Return [X, Y] of the center of cell containing provided text 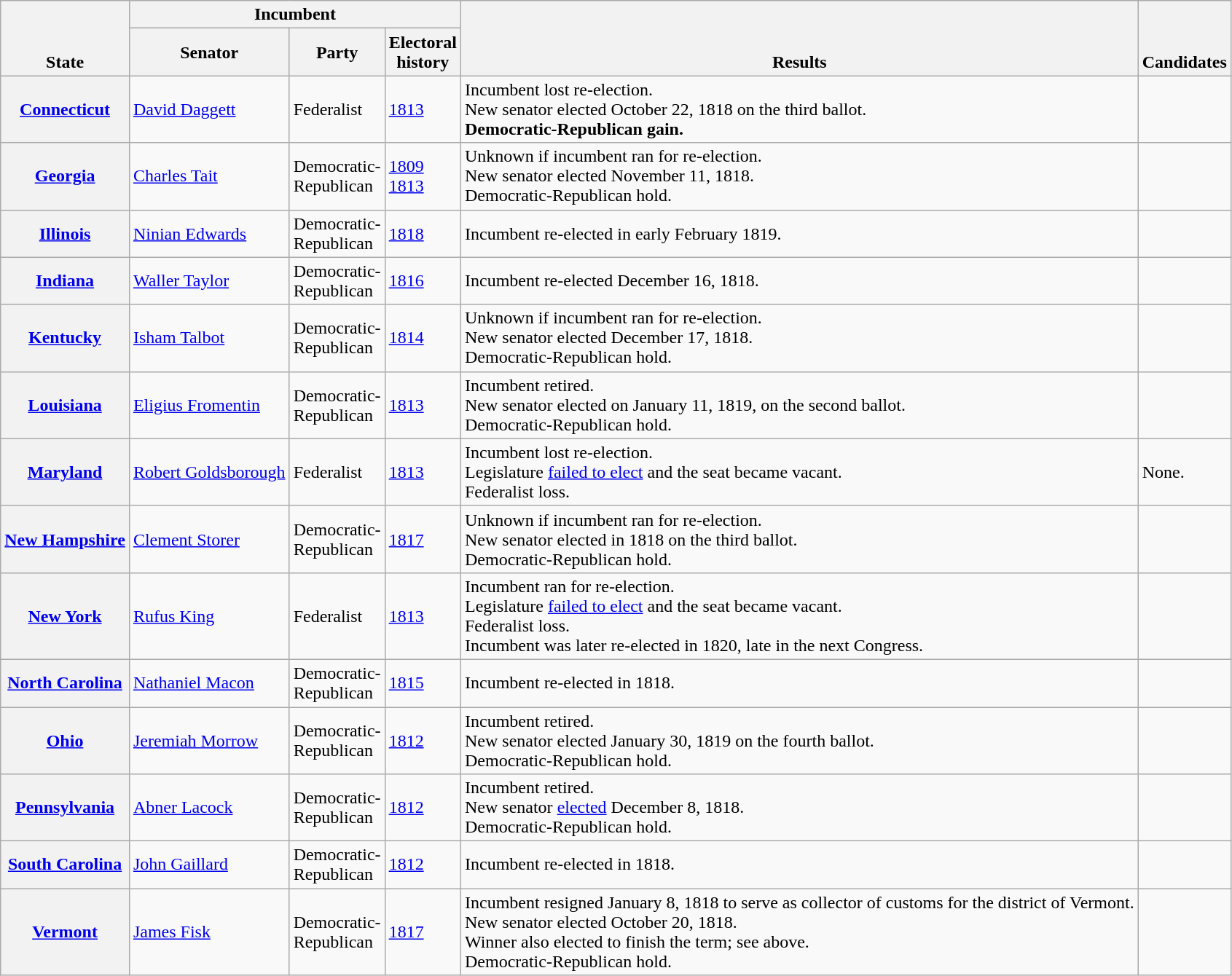
South Carolina [66, 865]
Pennsylvania [66, 808]
Incumbent retired.New senator elected on January 11, 1819, on the second ballot.Democratic-Republican hold. [799, 405]
Isham Talbot [209, 338]
Unknown if incumbent ran for re-election.New senator elected in 1818 on the third ballot.Democratic-Republican hold. [799, 539]
Kentucky [66, 338]
Incumbent re-elected in early February 1819. [799, 233]
Illinois [66, 233]
Ohio [66, 740]
Louisiana [66, 405]
Robert Goldsborough [209, 472]
1818 [423, 233]
Unknown if incumbent ran for re-election.New senator elected November 11, 1818.Democratic-Republican hold. [799, 176]
Incumbent retired.New senator elected January 30, 1819 on the fourth ballot.Democratic-Republican hold. [799, 740]
Electoralhistory [423, 52]
Senator [209, 52]
Abner Lacock [209, 808]
New Hampshire [66, 539]
Waller Taylor [209, 281]
Candidates [1185, 38]
Clement Storer [209, 539]
Eligius Fromentin [209, 405]
Incumbent retired.New senator elected December 8, 1818.Democratic-Republican hold. [799, 808]
Incumbent lost re-election.New senator elected October 22, 1818 on the third ballot.Democratic-Republican gain. [799, 109]
David Daggett [209, 109]
1815 [423, 683]
Ninian Edwards [209, 233]
1809 1813 [423, 176]
New York [66, 616]
Incumbent lost re-election.Legislature failed to elect and the seat became vacant.Federalist loss. [799, 472]
James Fisk [209, 932]
Unknown if incumbent ran for re-election.New senator elected December 17, 1818.Democratic-Republican hold. [799, 338]
Connecticut [66, 109]
Results [799, 38]
Rufus King [209, 616]
Incumbent [294, 15]
John Gaillard [209, 865]
State [66, 38]
North Carolina [66, 683]
1814 [423, 338]
1816 [423, 281]
Charles Tait [209, 176]
None. [1185, 472]
Georgia [66, 176]
Indiana [66, 281]
Party [337, 52]
Maryland [66, 472]
Vermont [66, 932]
Nathaniel Macon [209, 683]
Incumbent re-elected December 16, 1818. [799, 281]
Jeremiah Morrow [209, 740]
